For the text-containing cell, return its midpoint in (X, Y) coordinate format. 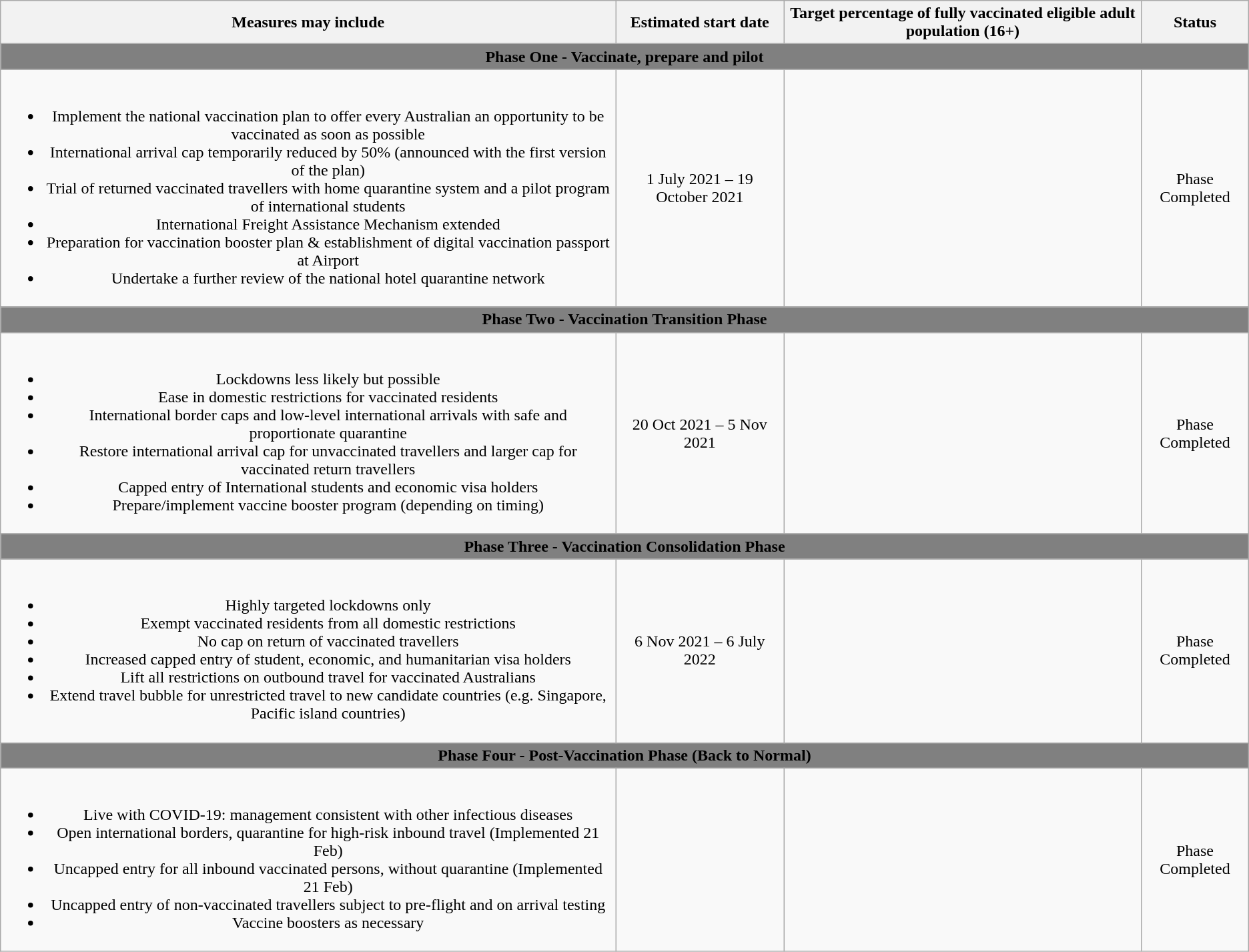
Status (1195, 23)
1 July 2021 – 19 October 2021 (700, 188)
Estimated start date (700, 23)
Phase Four - Post-Vaccination Phase (Back to Normal) (624, 755)
Phase One - Vaccinate, prepare and pilot (624, 57)
20 Oct 2021 – 5 Nov 2021 (700, 433)
Measures may include (308, 23)
6 Nov 2021 – 6 July 2022 (700, 651)
Phase Two - Vaccination Transition Phase (624, 320)
Target percentage of fully vaccinated eligible adult population (16+) (963, 23)
Phase Three - Vaccination Consolidation Phase (624, 546)
